Search for the cell housing the specified text and yield its [x, y] center coordinate. 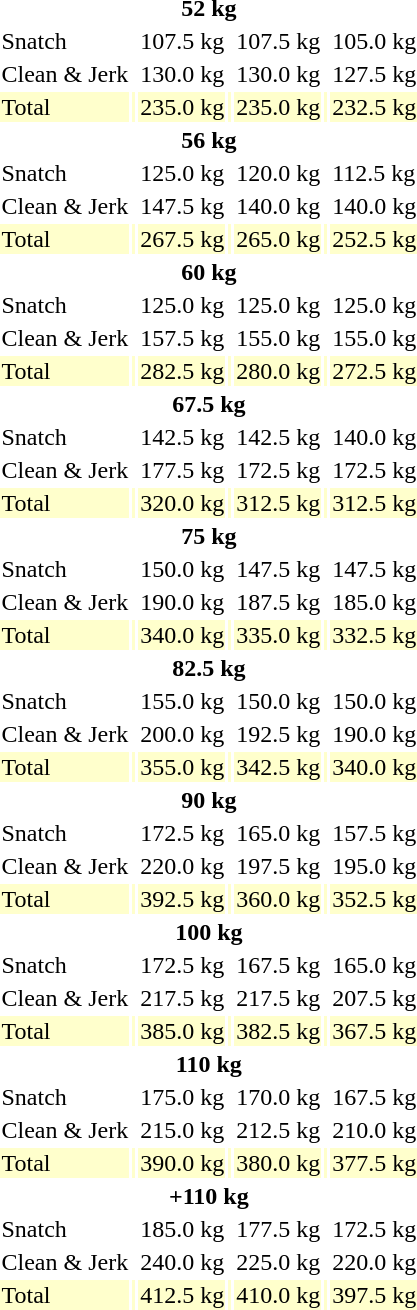
390.0 kg [182, 1163]
157.5 kg [182, 338]
190.0 kg [182, 602]
140.0 kg [278, 206]
197.5 kg [278, 866]
392.5 kg [182, 899]
265.0 kg [278, 239]
360.0 kg [278, 899]
412.5 kg [182, 1295]
240.0 kg [182, 1262]
187.5 kg [278, 602]
185.0 kg [182, 1229]
267.5 kg [182, 239]
175.0 kg [182, 1097]
410.0 kg [278, 1295]
340.0 kg [182, 635]
280.0 kg [278, 371]
382.5 kg [278, 1031]
167.5 kg [278, 965]
282.5 kg [182, 371]
355.0 kg [182, 767]
312.5 kg [278, 503]
200.0 kg [182, 734]
380.0 kg [278, 1163]
225.0 kg [278, 1262]
342.5 kg [278, 767]
320.0 kg [182, 503]
220.0 kg [182, 866]
385.0 kg [182, 1031]
120.0 kg [278, 173]
335.0 kg [278, 635]
170.0 kg [278, 1097]
212.5 kg [278, 1130]
192.5 kg [278, 734]
165.0 kg [278, 833]
215.0 kg [182, 1130]
